Identify which cell holds the provided text, then report its [X, Y] central coordinate. 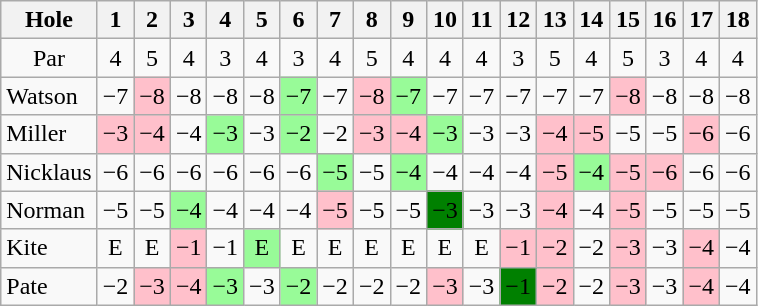
Watson [49, 96]
8 [372, 20]
17 [702, 20]
15 [628, 20]
Miller [49, 134]
Kite [49, 248]
Nicklaus [49, 172]
7 [336, 20]
9 [408, 20]
Par [49, 58]
16 [664, 20]
14 [592, 20]
18 [738, 20]
13 [554, 20]
11 [482, 20]
6 [298, 20]
10 [446, 20]
Hole [49, 20]
12 [518, 20]
2 [152, 20]
Pate [49, 286]
1 [116, 20]
Norman [49, 210]
